Return (x, y) of the center of cell containing provided text 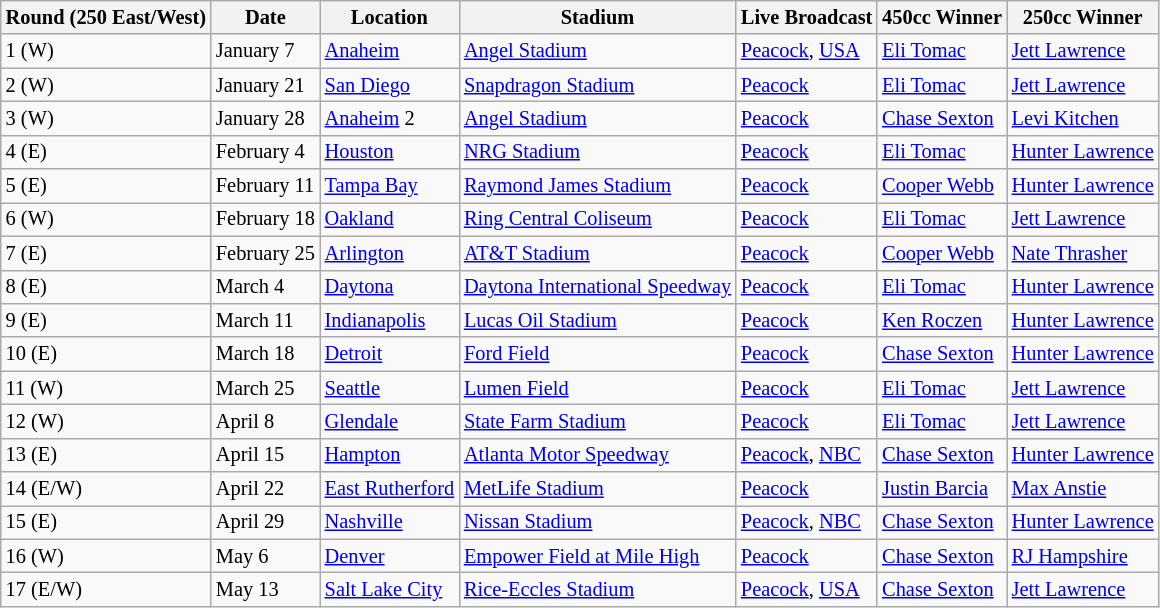
East Rutherford (390, 489)
February 18 (266, 219)
April 29 (266, 522)
Lucas Oil Stadium (598, 320)
San Diego (390, 85)
5 (E) (106, 186)
February 4 (266, 152)
9 (E) (106, 320)
250cc Winner (1083, 17)
8 (E) (106, 287)
February 11 (266, 186)
Empower Field at Mile High (598, 556)
Justin Barcia (942, 489)
RJ Hampshire (1083, 556)
Location (390, 17)
450cc Winner (942, 17)
Ford Field (598, 354)
Glendale (390, 421)
16 (W) (106, 556)
7 (E) (106, 253)
4 (E) (106, 152)
March 25 (266, 388)
April 8 (266, 421)
March 18 (266, 354)
January 28 (266, 118)
11 (W) (106, 388)
Live Broadcast (806, 17)
15 (E) (106, 522)
Snapdragon Stadium (598, 85)
Seattle (390, 388)
March 11 (266, 320)
Oakland (390, 219)
Levi Kitchen (1083, 118)
12 (W) (106, 421)
Anaheim (390, 51)
1 (W) (106, 51)
Detroit (390, 354)
Arlington (390, 253)
Anaheim 2 (390, 118)
May 6 (266, 556)
Ken Roczen (942, 320)
Houston (390, 152)
February 25 (266, 253)
6 (W) (106, 219)
Ring Central Coliseum (598, 219)
3 (W) (106, 118)
Rice-Eccles Stadium (598, 589)
April 15 (266, 455)
Nissan Stadium (598, 522)
May 13 (266, 589)
10 (E) (106, 354)
Nashville (390, 522)
Daytona (390, 287)
Salt Lake City (390, 589)
Denver (390, 556)
Nate Thrasher (1083, 253)
Daytona International Speedway (598, 287)
Hampton (390, 455)
Lumen Field (598, 388)
NRG Stadium (598, 152)
Round (250 East/West) (106, 17)
January 7 (266, 51)
MetLife Stadium (598, 489)
17 (E/W) (106, 589)
2 (W) (106, 85)
Max Anstie (1083, 489)
Raymond James Stadium (598, 186)
14 (E/W) (106, 489)
Date (266, 17)
AT&T Stadium (598, 253)
13 (E) (106, 455)
January 21 (266, 85)
Indianapolis (390, 320)
State Farm Stadium (598, 421)
Stadium (598, 17)
Atlanta Motor Speedway (598, 455)
March 4 (266, 287)
Tampa Bay (390, 186)
April 22 (266, 489)
